Capture the cell that displays the provided text and extract its (X, Y) central coordinate. 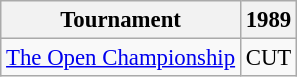
1989 (268, 20)
The Open Championship (121, 58)
Tournament (121, 20)
CUT (268, 58)
